Return [x, y] of the center of cell containing provided text 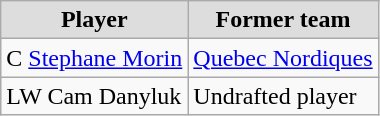
Quebec Nordiques [283, 58]
LW Cam Danyluk [94, 96]
C Stephane Morin [94, 58]
Undrafted player [283, 96]
Former team [283, 20]
Player [94, 20]
